Pinpoint the cell where the given text exists, returning its [x, y] midpoint coordinate. 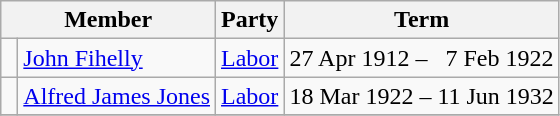
John Fihelly [117, 58]
27 Apr 1912 – 7 Feb 1922 [422, 58]
Term [422, 20]
Alfred James Jones [117, 96]
18 Mar 1922 – 11 Jun 1932 [422, 96]
Member [108, 20]
Party [250, 20]
